Search for the cell housing the specified text and yield its [x, y] center coordinate. 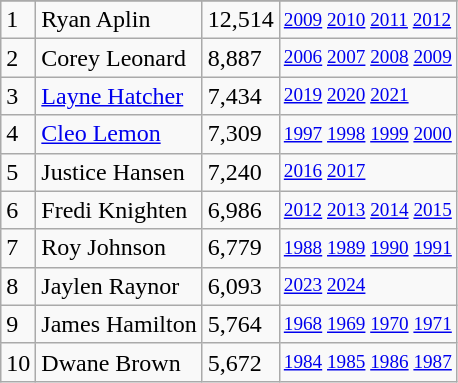
6,986 [240, 210]
2019 2020 2021 [368, 96]
6,093 [240, 286]
8 [18, 286]
Fredi Knighten [119, 210]
3 [18, 96]
8,887 [240, 58]
James Hamilton [119, 324]
Ryan Aplin [119, 20]
1 [18, 20]
5,764 [240, 324]
2016 2017 [368, 172]
6 [18, 210]
1997 1998 1999 2000 [368, 134]
Cleo Lemon [119, 134]
5 [18, 172]
9 [18, 324]
5,672 [240, 362]
7 [18, 248]
Justice Hansen [119, 172]
7,309 [240, 134]
Layne Hatcher [119, 96]
2012 2013 2014 2015 [368, 210]
7,240 [240, 172]
1988 1989 1990 1991 [368, 248]
Roy Johnson [119, 248]
Dwane Brown [119, 362]
10 [18, 362]
Jaylen Raynor [119, 286]
2023 2024 [368, 286]
2009 2010 2011 2012 [368, 20]
1984 1985 1986 1987 [368, 362]
6,779 [240, 248]
4 [18, 134]
7,434 [240, 96]
Corey Leonard [119, 58]
2006 2007 2008 2009 [368, 58]
2 [18, 58]
12,514 [240, 20]
1968 1969 1970 1971 [368, 324]
